Detect which cell encompasses the target text, then output its (X, Y) center coordinate. 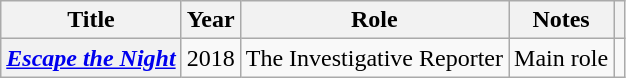
Year (210, 20)
Role (374, 20)
Notes (562, 20)
2018 (210, 58)
Main role (562, 58)
Escape the Night (91, 58)
The Investigative Reporter (374, 58)
Title (91, 20)
